Identify which cell holds the provided text, then report its (x, y) central coordinate. 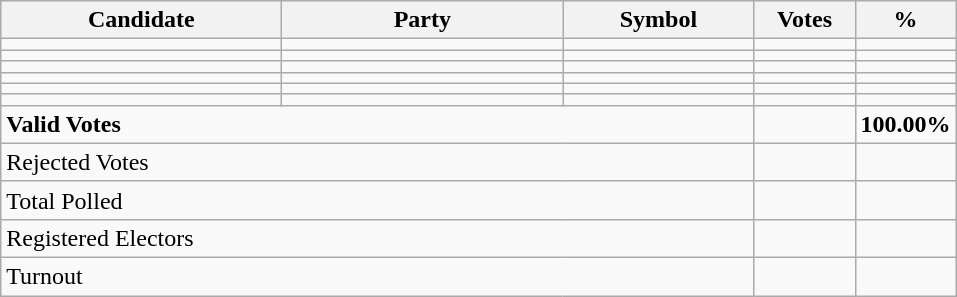
% (906, 20)
Turnout (378, 276)
Party (422, 20)
Valid Votes (378, 124)
100.00% (906, 124)
Votes (804, 20)
Registered Electors (378, 238)
Symbol (658, 20)
Rejected Votes (378, 162)
Total Polled (378, 200)
Candidate (142, 20)
